For the text-containing cell, return its midpoint in [x, y] coordinate format. 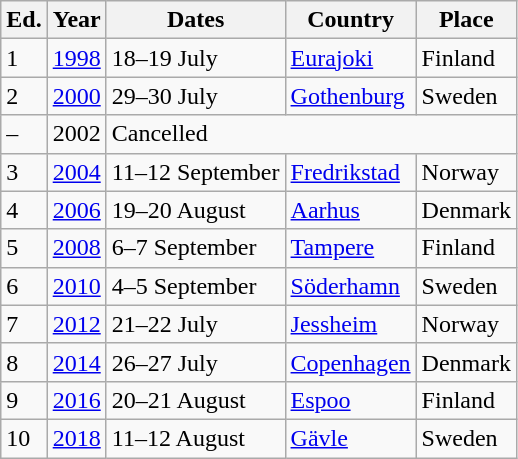
Eurajoki [350, 58]
4 [24, 210]
19–20 August [196, 210]
– [24, 134]
21–22 July [196, 324]
9 [24, 400]
Aarhus [350, 210]
Year [76, 20]
Copenhagen [350, 362]
Cancelled [311, 134]
2006 [76, 210]
2014 [76, 362]
1 [24, 58]
Gävle [350, 438]
Fredrikstad [350, 172]
6 [24, 286]
Söderhamn [350, 286]
Tampere [350, 248]
Ed. [24, 20]
4–5 September [196, 286]
2008 [76, 248]
Jessheim [350, 324]
11–12 August [196, 438]
1998 [76, 58]
2000 [76, 96]
3 [24, 172]
2004 [76, 172]
Espoo [350, 400]
2002 [76, 134]
2018 [76, 438]
Country [350, 20]
20–21 August [196, 400]
10 [24, 438]
2016 [76, 400]
26–27 July [196, 362]
5 [24, 248]
2012 [76, 324]
8 [24, 362]
6–7 September [196, 248]
7 [24, 324]
29–30 July [196, 96]
18–19 July [196, 58]
2 [24, 96]
Gothenburg [350, 96]
Place [466, 20]
Dates [196, 20]
11–12 September [196, 172]
2010 [76, 286]
